Extract the [X, Y] coordinate from the center of the cell holding the provided text.  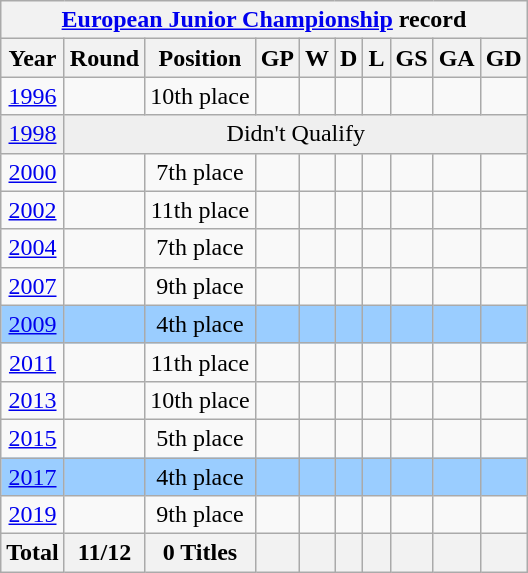
2002 [33, 210]
2011 [33, 362]
Round [104, 58]
GD [504, 58]
W [316, 58]
GP [277, 58]
European Junior Championship record [264, 20]
Position [200, 58]
D [349, 58]
2004 [33, 248]
1998 [33, 134]
Year [33, 58]
2017 [33, 477]
2015 [33, 438]
GA [456, 58]
11/12 [104, 553]
2013 [33, 400]
Didn't Qualify [296, 134]
2009 [33, 324]
2019 [33, 515]
0 Titles [200, 553]
2000 [33, 172]
GS [412, 58]
Total [33, 553]
2007 [33, 286]
1996 [33, 96]
L [376, 58]
5th place [200, 438]
